Output the [X, Y] coordinate of the center of the cell containing the given text.  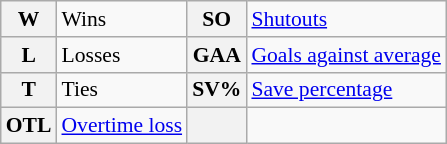
L [29, 55]
SV% [216, 90]
Wins [122, 19]
GAA [216, 55]
Losses [122, 55]
W [29, 19]
Goals against average [346, 55]
T [29, 90]
Shutouts [346, 19]
Save percentage [346, 90]
OTL [29, 126]
SO [216, 19]
Overtime loss [122, 126]
Ties [122, 90]
